Search for the cell housing the specified text and yield its [x, y] center coordinate. 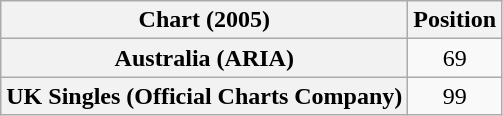
Position [455, 20]
UK Singles (Official Charts Company) [204, 96]
69 [455, 58]
99 [455, 96]
Chart (2005) [204, 20]
Australia (ARIA) [204, 58]
